Return the (x, y) coordinate for the center point of the cell that contains the specified text.  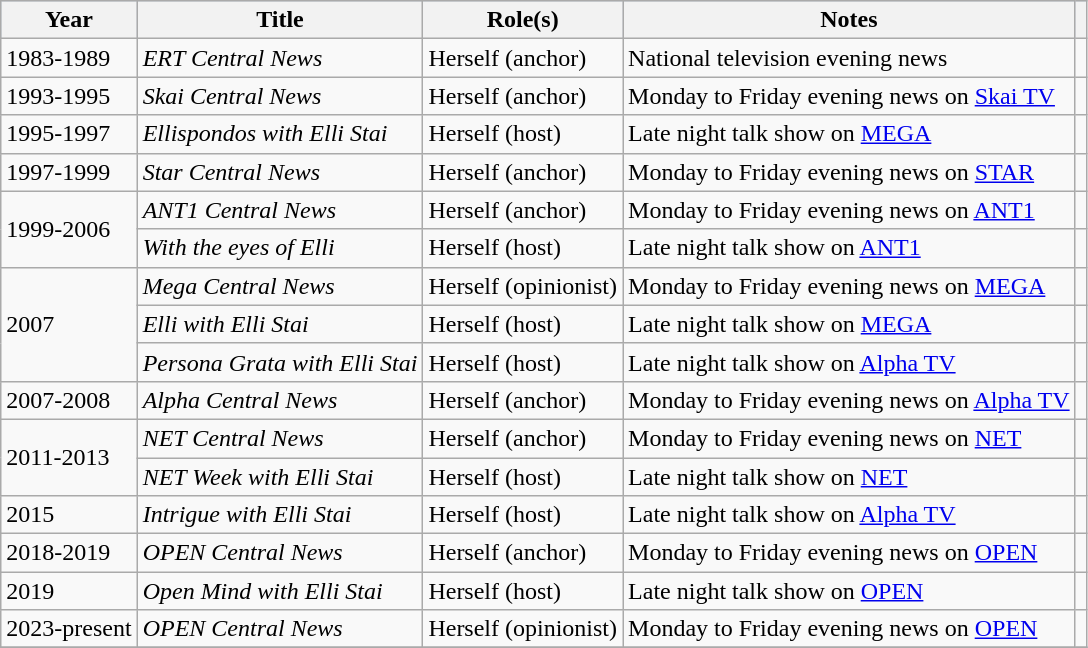
National television evening news (850, 58)
Monday to Friday evening news on ANT1 (850, 210)
Monday to Friday evening news on Alpha TV (850, 400)
2007 (69, 324)
NET Week with Elli Stai (280, 477)
2015 (69, 515)
Elli with Elli Stai (280, 324)
Ellispondos with Elli Stai (280, 134)
Year (69, 20)
Open Mind with Elli Stai (280, 591)
Late night talk show on OPEN (850, 591)
1997-1999 (69, 172)
2007-2008 (69, 400)
1995-1997 (69, 134)
2019 (69, 591)
Star Central News (280, 172)
Late night talk show on NET (850, 477)
ANT1 Central News (280, 210)
Role(s) (523, 20)
Persona Grata with Elli Stai (280, 362)
Mega Central News (280, 286)
With the eyes of Elli (280, 248)
1983-1989 (69, 58)
1999-2006 (69, 229)
ERT Central News (280, 58)
Skai Central News (280, 96)
Intrigue with Elli Stai (280, 515)
2011-2013 (69, 457)
Monday to Friday evening news on NET (850, 438)
1993-1995 (69, 96)
Monday to Friday evening news on Skai TV (850, 96)
NET Central News (280, 438)
Title (280, 20)
Notes (850, 20)
2023-present (69, 629)
Late night talk show on ANT1 (850, 248)
Alpha Central News (280, 400)
Monday to Friday evening news on MEGA (850, 286)
Monday to Friday evening news on STAR (850, 172)
2018-2019 (69, 553)
